Output the (X, Y) coordinate of the center of the cell containing the given text.  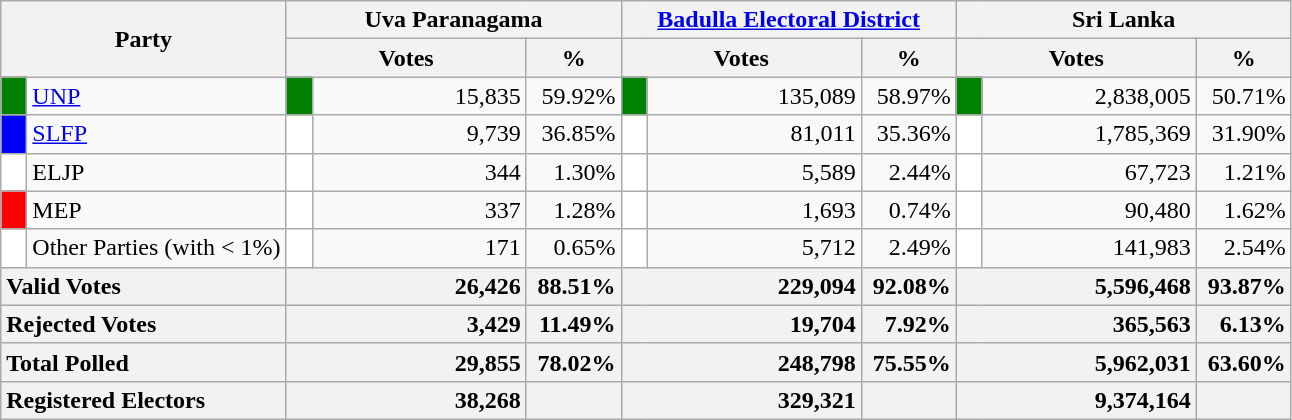
50.71% (1244, 96)
ELJP (156, 172)
1,693 (754, 210)
90,480 (1089, 210)
UNP (156, 96)
248,798 (741, 362)
229,094 (741, 286)
67,723 (1089, 172)
2.49% (908, 248)
29,855 (406, 362)
Uva Paranagama (454, 20)
5,962,031 (1076, 362)
5,596,468 (1076, 286)
9,739 (419, 134)
1,785,369 (1089, 134)
Other Parties (with < 1%) (156, 248)
6.13% (1244, 324)
11.49% (574, 324)
92.08% (908, 286)
2,838,005 (1089, 96)
5,712 (754, 248)
78.02% (574, 362)
2.44% (908, 172)
93.87% (1244, 286)
9,374,164 (1076, 400)
59.92% (574, 96)
36.85% (574, 134)
135,089 (754, 96)
Total Polled (144, 362)
19,704 (741, 324)
MEP (156, 210)
Party (144, 39)
63.60% (1244, 362)
365,563 (1076, 324)
26,426 (406, 286)
SLFP (156, 134)
Valid Votes (144, 286)
5,589 (754, 172)
171 (419, 248)
1.30% (574, 172)
7.92% (908, 324)
2.54% (1244, 248)
344 (419, 172)
Registered Electors (144, 400)
Badulla Electoral District (788, 20)
31.90% (1244, 134)
38,268 (406, 400)
0.65% (574, 248)
0.74% (908, 210)
88.51% (574, 286)
329,321 (741, 400)
1.28% (574, 210)
141,983 (1089, 248)
1.62% (1244, 210)
81,011 (754, 134)
1.21% (1244, 172)
15,835 (419, 96)
Sri Lanka (1124, 20)
337 (419, 210)
75.55% (908, 362)
3,429 (406, 324)
58.97% (908, 96)
35.36% (908, 134)
Rejected Votes (144, 324)
